Identify which cell holds the provided text, then report its [x, y] central coordinate. 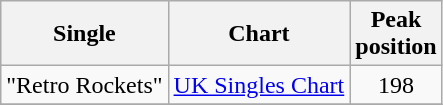
Peakposition [396, 34]
Single [84, 34]
"Retro Rockets" [84, 85]
Chart [259, 34]
UK Singles Chart [259, 85]
198 [396, 85]
